Provide the (X, Y) coordinate of the cell's center where the given text is located.  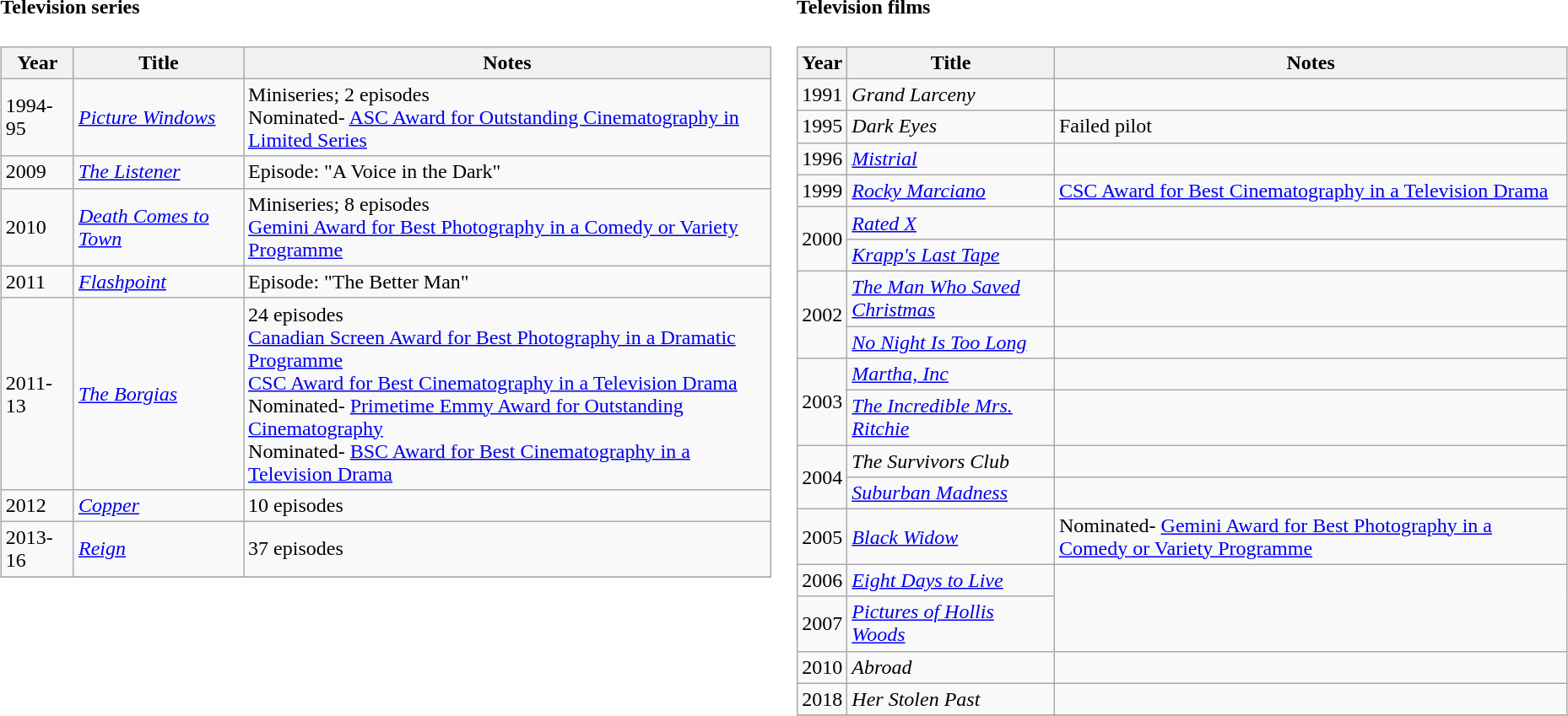
Grand Larceny (951, 94)
2003 (822, 401)
Krapp's Last Tape (951, 255)
Miniseries; 2 episodesNominated- ASC Award for Outstanding Cinematography in Limited Series (508, 117)
Reign (159, 548)
2007 (822, 624)
Pictures of Hollis Woods (951, 624)
Death Comes to Town (159, 227)
Nominated- Gemini Award for Best Photography in a Comedy or Variety Programme (1310, 536)
37 episodes (508, 548)
2011-13 (37, 393)
The Man Who Saved Christmas (951, 299)
Flashpoint (159, 282)
1999 (822, 191)
Copper (159, 505)
2009 (37, 172)
Rocky Marciano (951, 191)
Dark Eyes (951, 127)
1996 (822, 159)
Failed pilot (1310, 127)
2004 (822, 477)
Mistrial (951, 159)
The Listener (159, 172)
2000 (822, 239)
Martha, Inc (951, 374)
2018 (822, 699)
2005 (822, 536)
Her Stolen Past (951, 699)
The Survivors Club (951, 461)
The Incredible Mrs. Ritchie (951, 418)
1995 (822, 127)
Eight Days to Live (951, 580)
No Night Is Too Long (951, 342)
Episode: "The Better Man" (508, 282)
10 episodes (508, 505)
Black Widow (951, 536)
Picture Windows (159, 117)
2011 (37, 282)
2013-16 (37, 548)
2006 (822, 580)
Miniseries; 8 episodesGemini Award for Best Photography in a Comedy or Variety Programme (508, 227)
1991 (822, 94)
Abroad (951, 667)
1994-95 (37, 117)
Suburban Madness (951, 493)
CSC Award for Best Cinematography in a Television Drama (1310, 191)
2002 (822, 314)
Rated X (951, 223)
The Borgias (159, 393)
2012 (37, 505)
Episode: "A Voice in the Dark" (508, 172)
